Detect which cell encompasses the target text, then output its [X, Y] center coordinate. 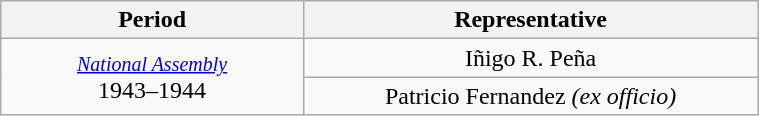
National Assembly1943–1944 [152, 77]
Patricio Fernandez (ex officio) [530, 96]
Iñigo R. Peña [530, 58]
Representative [530, 20]
Period [152, 20]
